Pinpoint the cell where the given text exists, returning its [X, Y] midpoint coordinate. 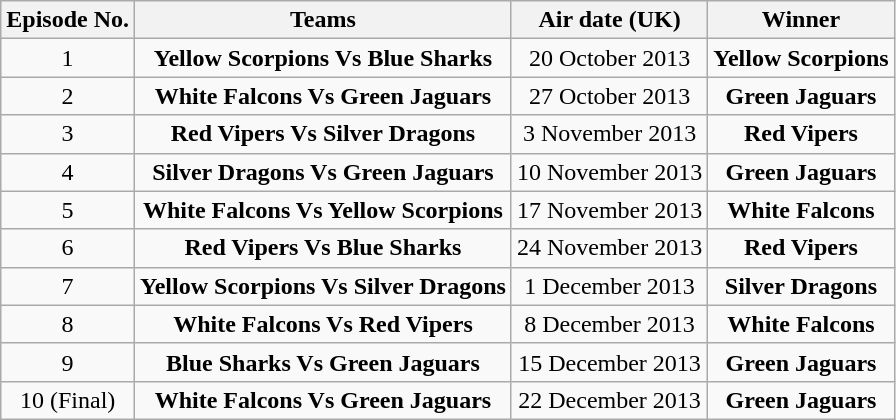
10 (Final) [68, 400]
Air date (UK) [609, 20]
4 [68, 172]
3 November 2013 [609, 134]
15 December 2013 [609, 362]
Yellow Scorpions Vs Silver Dragons [324, 286]
6 [68, 248]
24 November 2013 [609, 248]
White Falcons Vs Red Vipers [324, 324]
Yellow Scorpions Vs Blue Sharks [324, 58]
20 October 2013 [609, 58]
2 [68, 96]
5 [68, 210]
7 [68, 286]
Yellow Scorpions [801, 58]
3 [68, 134]
22 December 2013 [609, 400]
Red Vipers Vs Silver Dragons [324, 134]
9 [68, 362]
Red Vipers Vs Blue Sharks [324, 248]
White Falcons Vs Yellow Scorpions [324, 210]
Silver Dragons [801, 286]
1 December 2013 [609, 286]
1 [68, 58]
Winner [801, 20]
27 October 2013 [609, 96]
Teams [324, 20]
17 November 2013 [609, 210]
10 November 2013 [609, 172]
Blue Sharks Vs Green Jaguars [324, 362]
Silver Dragons Vs Green Jaguars [324, 172]
8 December 2013 [609, 324]
8 [68, 324]
Episode No. [68, 20]
